Scan for the cell matching the given text and deliver its (x, y) coordinate at center. 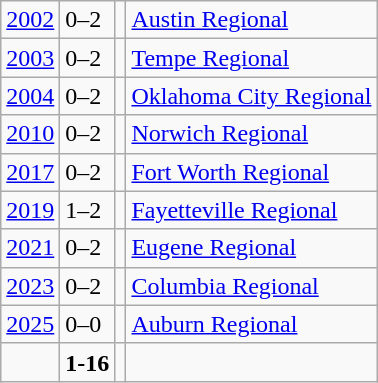
1–2 (88, 210)
Austin Regional (252, 20)
Fort Worth Regional (252, 172)
Eugene Regional (252, 248)
Fayetteville Regional (252, 210)
Norwich Regional (252, 134)
2017 (30, 172)
2023 (30, 286)
Auburn Regional (252, 324)
0–0 (88, 324)
2021 (30, 248)
Tempe Regional (252, 58)
2002 (30, 20)
Columbia Regional (252, 286)
2019 (30, 210)
Oklahoma City Regional (252, 96)
2010 (30, 134)
2025 (30, 324)
2004 (30, 96)
1-16 (88, 362)
2003 (30, 58)
